Capture the cell that displays the provided text and extract its (X, Y) central coordinate. 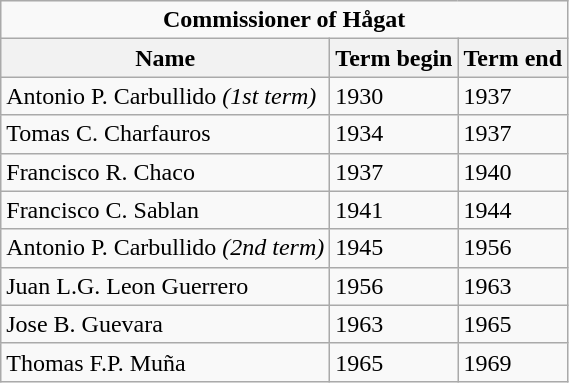
1944 (513, 210)
Antonio P. Carbullido (1st term) (166, 96)
Tomas C. Charfauros (166, 134)
1941 (394, 210)
Jose B. Guevara (166, 324)
Commissioner of Hågat (284, 20)
Francisco R. Chaco (166, 172)
1930 (394, 96)
1934 (394, 134)
1945 (394, 248)
Francisco C. Sablan (166, 210)
Term end (513, 58)
Thomas F.P. Muña (166, 362)
Juan L.G. Leon Guerrero (166, 286)
1940 (513, 172)
1969 (513, 362)
Antonio P. Carbullido (2nd term) (166, 248)
Term begin (394, 58)
Name (166, 58)
